Scan for the cell matching the given text and deliver its [X, Y] coordinate at center. 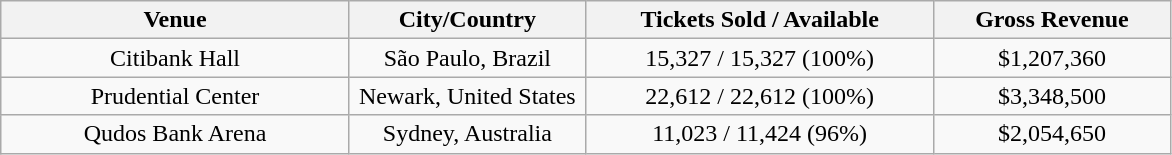
$1,207,360 [1052, 58]
São Paulo, Brazil [467, 58]
22,612 / 22,612 (100%) [760, 96]
$2,054,650 [1052, 134]
Citibank Hall [176, 58]
City/Country [467, 20]
11,023 / 11,424 (96%) [760, 134]
Gross Revenue [1052, 20]
$3,348,500 [1052, 96]
Sydney, Australia [467, 134]
Prudential Center [176, 96]
15,327 / 15,327 (100%) [760, 58]
Tickets Sold / Available [760, 20]
Qudos Bank Arena [176, 134]
Newark, United States [467, 96]
Venue [176, 20]
